Return [x, y] of the center of cell containing provided text 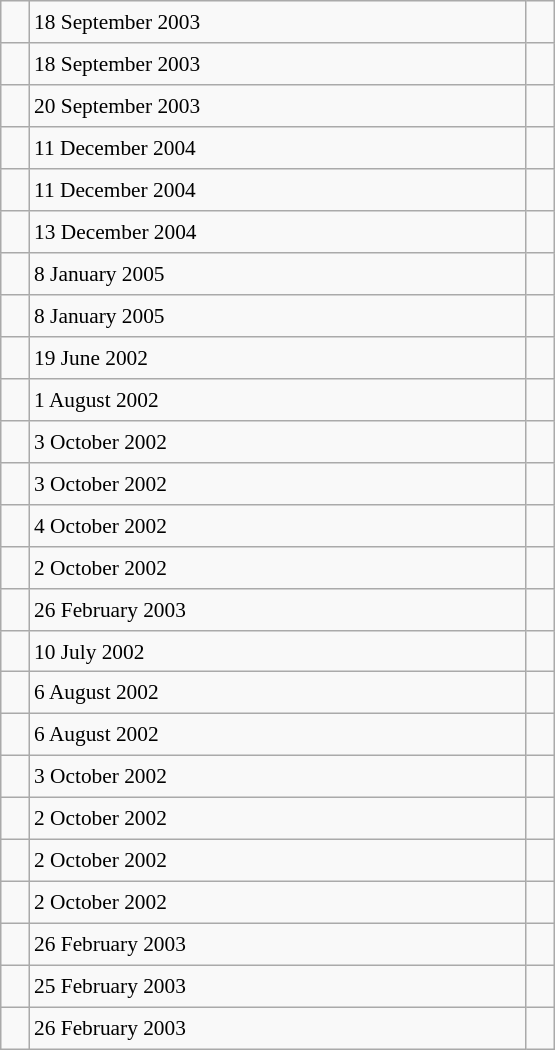
13 December 2004 [278, 232]
25 February 2003 [278, 986]
10 July 2002 [278, 651]
19 June 2002 [278, 358]
20 September 2003 [278, 106]
1 August 2002 [278, 399]
4 October 2002 [278, 525]
